Provide the [x, y] coordinate of the cell's center where the given text is located.  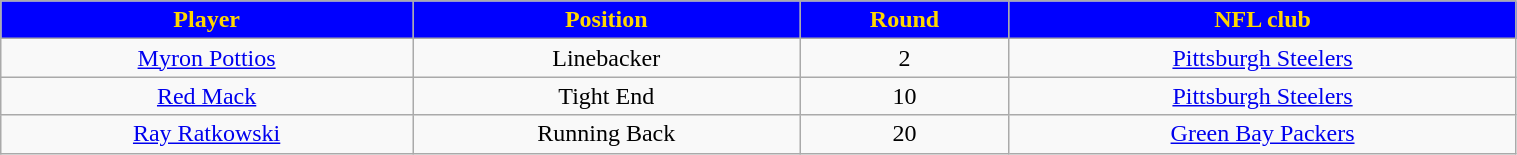
Running Back [606, 134]
2 [904, 58]
NFL club [1262, 20]
Tight End [606, 96]
Round [904, 20]
Myron Pottios [207, 58]
Ray Ratkowski [207, 134]
Red Mack [207, 96]
Player [207, 20]
20 [904, 134]
Green Bay Packers [1262, 134]
Linebacker [606, 58]
10 [904, 96]
Position [606, 20]
